Identify which cell holds the provided text, then report its (x, y) central coordinate. 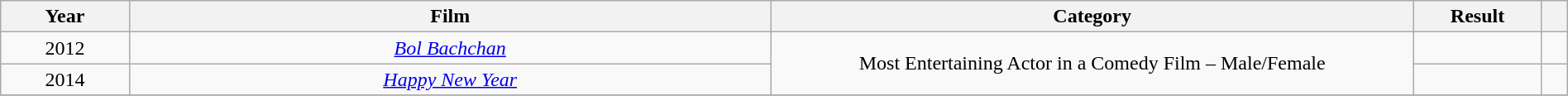
2012 (65, 48)
2014 (65, 79)
Bol Bachchan (450, 48)
Happy New Year (450, 79)
Category (1092, 17)
Result (1477, 17)
Year (65, 17)
Film (450, 17)
Most Entertaining Actor in a Comedy Film – Male/Female (1092, 64)
